Scan for the cell matching the given text and deliver its [x, y] coordinate at center. 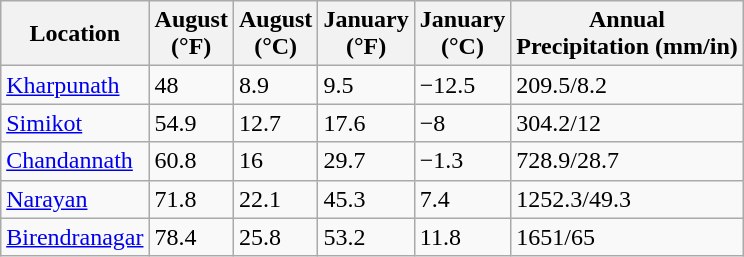
9.5 [366, 85]
January(°F) [366, 34]
−8 [462, 123]
60.8 [191, 161]
August(°C) [275, 34]
29.7 [366, 161]
1651/65 [628, 237]
71.8 [191, 199]
304.2/12 [628, 123]
−12.5 [462, 85]
209.5/8.2 [628, 85]
16 [275, 161]
Narayan [75, 199]
7.4 [462, 199]
25.8 [275, 237]
1252.3/49.3 [628, 199]
AnnualPrecipitation (mm/in) [628, 34]
Chandannath [75, 161]
12.7 [275, 123]
53.2 [366, 237]
22.1 [275, 199]
August(°F) [191, 34]
11.8 [462, 237]
48 [191, 85]
Location [75, 34]
−1.3 [462, 161]
54.9 [191, 123]
45.3 [366, 199]
Simikot [75, 123]
January(°C) [462, 34]
Kharpunath [75, 85]
Birendranagar [75, 237]
17.6 [366, 123]
8.9 [275, 85]
78.4 [191, 237]
728.9/28.7 [628, 161]
